Determine the (x, y) coordinate at the center of the cell enclosing the given text.  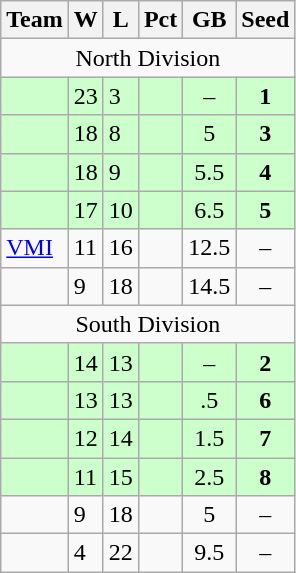
South Division (148, 324)
Seed (266, 20)
2 (266, 362)
15 (120, 477)
14.5 (210, 286)
5.5 (210, 172)
North Division (148, 58)
1.5 (210, 438)
W (86, 20)
.5 (210, 400)
L (120, 20)
9.5 (210, 553)
6 (266, 400)
12 (86, 438)
17 (86, 210)
6.5 (210, 210)
16 (120, 248)
Pct (160, 20)
12.5 (210, 248)
Team (35, 20)
7 (266, 438)
VMI (35, 248)
23 (86, 96)
10 (120, 210)
1 (266, 96)
22 (120, 553)
2.5 (210, 477)
GB (210, 20)
